Search for the cell housing the specified text and yield its (X, Y) center coordinate. 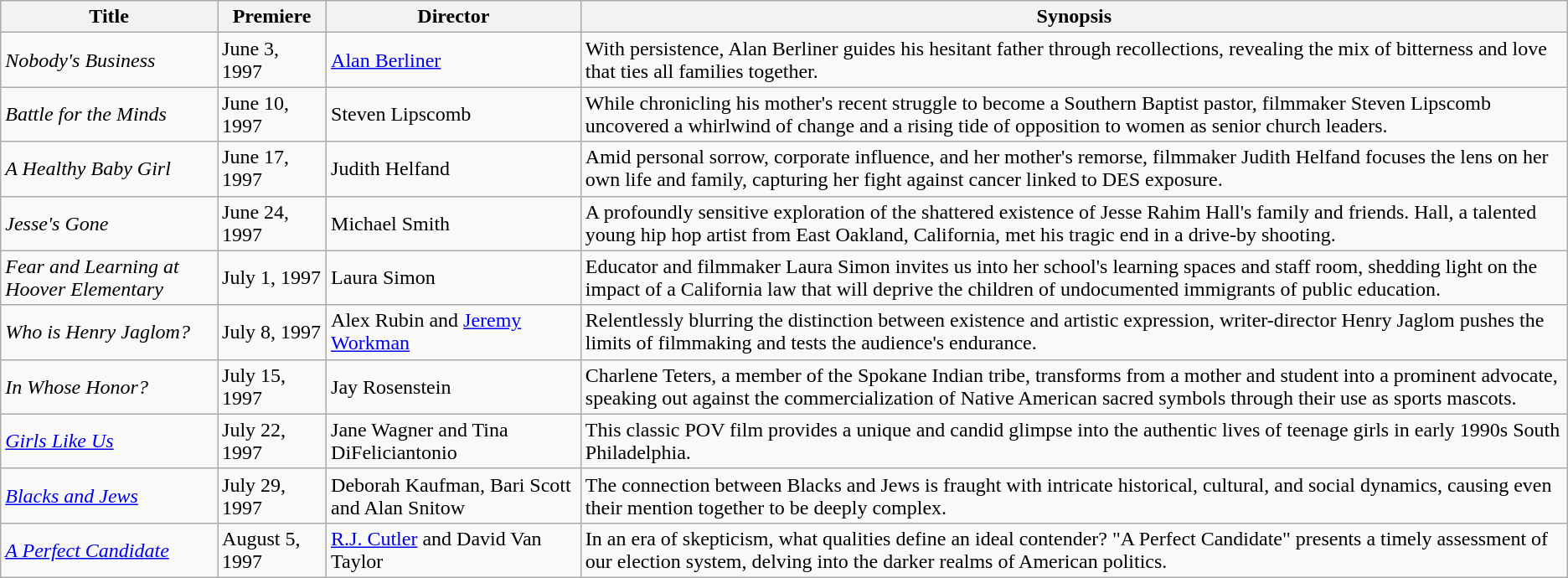
Steven Lipscomb (454, 114)
Nobody's Business (109, 60)
Laura Simon (454, 278)
Girls Like Us (109, 441)
Alan Berliner (454, 60)
August 5, 1997 (272, 550)
July 22, 1997 (272, 441)
Director (454, 17)
In Whose Honor? (109, 387)
Deborah Kaufman, Bari Scott and Alan Snitow (454, 496)
R.J. Cutler and David Van Taylor (454, 550)
Jesse's Gone (109, 223)
Who is Henry Jaglom? (109, 332)
A Healthy Baby Girl (109, 169)
Jane Wagner and Tina DiFeliciantonio (454, 441)
June 24, 1997 (272, 223)
A Perfect Candidate (109, 550)
July 29, 1997 (272, 496)
Michael Smith (454, 223)
July 15, 1997 (272, 387)
June 3, 1997 (272, 60)
July 1, 1997 (272, 278)
Synopsis (1074, 17)
Battle for the Minds (109, 114)
Judith Helfand (454, 169)
Jay Rosenstein (454, 387)
Fear and Learning at Hoover Elementary (109, 278)
Alex Rubin and Jeremy Workman (454, 332)
Blacks and Jews (109, 496)
Premiere (272, 17)
This classic POV film provides a unique and candid glimpse into the authentic lives of teenage girls in early 1990s South Philadelphia. (1074, 441)
July 8, 1997 (272, 332)
June 17, 1997 (272, 169)
June 10, 1997 (272, 114)
Title (109, 17)
